Scan for the cell matching the given text and deliver its [x, y] coordinate at center. 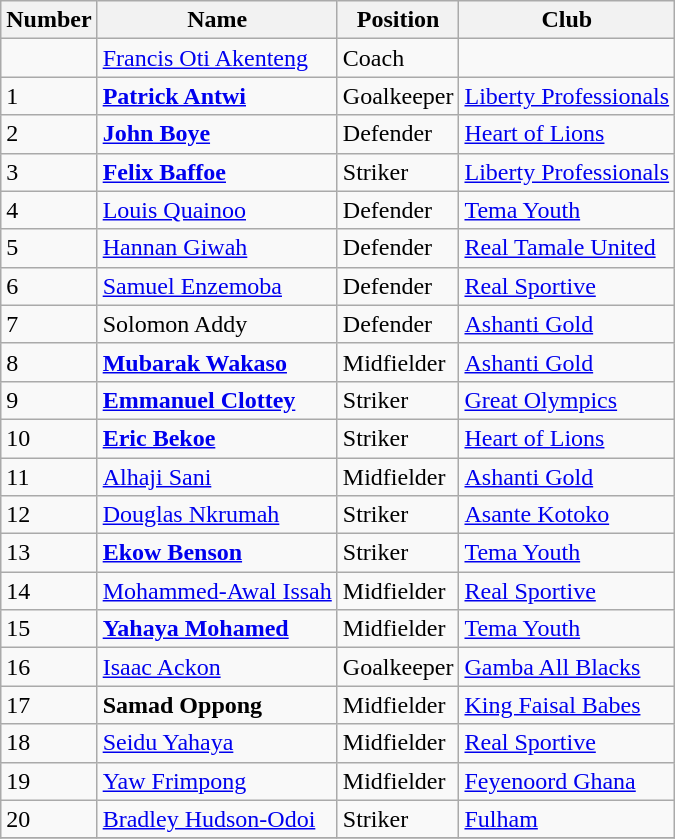
Patrick Antwi [217, 96]
Ekow Benson [217, 553]
Asante Kotoko [567, 515]
2 [49, 134]
19 [49, 781]
Yaw Frimpong [217, 781]
John Boye [217, 134]
Feyenoord Ghana [567, 781]
5 [49, 248]
14 [49, 591]
Name [217, 20]
10 [49, 438]
Position [398, 20]
Isaac Ackon [217, 667]
Emmanuel Clottey [217, 400]
6 [49, 286]
Louis Quainoo [217, 210]
Bradley Hudson-Odoi [217, 819]
Samad Oppong [217, 705]
16 [49, 667]
12 [49, 515]
Seidu Yahaya [217, 743]
11 [49, 477]
18 [49, 743]
King Faisal Babes [567, 705]
Eric Bekoe [217, 438]
9 [49, 400]
Alhaji Sani [217, 477]
Great Olympics [567, 400]
Felix Baffoe [217, 172]
4 [49, 210]
Mubarak Wakaso [217, 362]
15 [49, 629]
Solomon Addy [217, 324]
7 [49, 324]
Fulham [567, 819]
3 [49, 172]
Francis Oti Akenteng [217, 58]
17 [49, 705]
Club [567, 20]
13 [49, 553]
Hannan Giwah [217, 248]
8 [49, 362]
Gamba All Blacks [567, 667]
Samuel Enzemoba [217, 286]
Coach [398, 58]
Real Tamale United [567, 248]
20 [49, 819]
Yahaya Mohamed [217, 629]
Number [49, 20]
Mohammed-Awal Issah [217, 591]
Douglas Nkrumah [217, 515]
1 [49, 96]
